Locate the cell with the specified text and output its (X, Y) center coordinate. 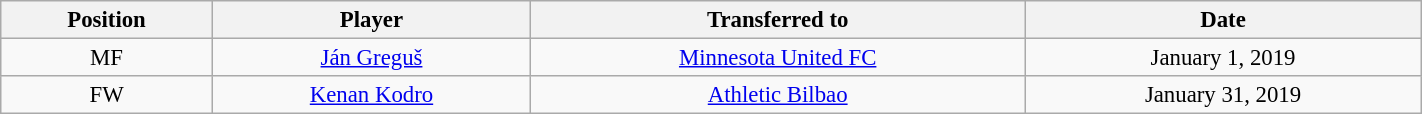
FW (107, 95)
Date (1223, 20)
MF (107, 58)
Player (371, 20)
Position (107, 20)
Transferred to (778, 20)
Athletic Bilbao (778, 95)
Minnesota United FC (778, 58)
January 1, 2019 (1223, 58)
Ján Greguš (371, 58)
Kenan Kodro (371, 95)
January 31, 2019 (1223, 95)
